Provide the [x, y] coordinate of the cell's center where the given text is located.  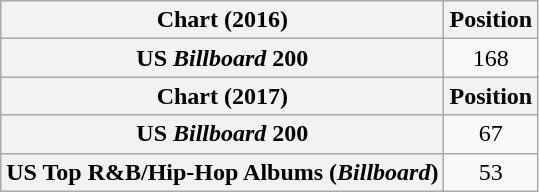
67 [491, 134]
53 [491, 172]
168 [491, 58]
US Top R&B/Hip-Hop Albums (Billboard) [222, 172]
Chart (2016) [222, 20]
Chart (2017) [222, 96]
